Output the [X, Y] coordinate of the center of the cell containing the given text.  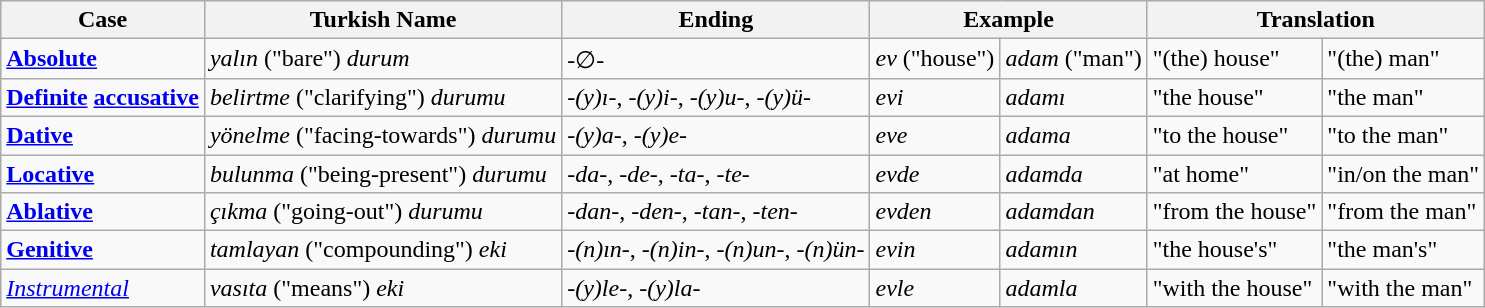
-dan-, -den-, -tan-, -ten- [716, 212]
"from the man" [1404, 212]
tamlayan ("compounding") eki [382, 250]
-da-, -de-, -ta-, -te- [716, 173]
evi [935, 97]
Absolute [103, 59]
çıkma ("going-out") durumu [382, 212]
Definite accusative [103, 97]
Example [1008, 20]
Turkish Name [382, 20]
evle [935, 288]
Genitive [103, 250]
"with the man" [1404, 288]
adamın [1074, 250]
adama [1074, 135]
"the house" [1234, 97]
Translation [1316, 20]
Dative [103, 135]
"the man's" [1404, 250]
bulunma ("being-present") durumu [382, 173]
Case [103, 20]
"in/on the man" [1404, 173]
evden [935, 212]
yalın ("bare") durum [382, 59]
ev ("house") [935, 59]
-(y)ı-, -(y)i-, -(y)u-, -(y)ü- [716, 97]
adamda [1074, 173]
eve [935, 135]
adamı [1074, 97]
"the man" [1404, 97]
adam ("man") [1074, 59]
yönelme ("facing-towards") durumu [382, 135]
vasıta ("means") eki [382, 288]
"at home" [1234, 173]
"(the) man" [1404, 59]
-(n)ın-, -(n)in-, -(n)un-, -(n)ün- [716, 250]
"from the house" [1234, 212]
Locative [103, 173]
adamdan [1074, 212]
-(y)a-, -(y)e- [716, 135]
"(the) house" [1234, 59]
adamla [1074, 288]
evde [935, 173]
Ending [716, 20]
"the house's" [1234, 250]
Ablative [103, 212]
-∅- [716, 59]
belirtme ("clarifying") durumu [382, 97]
"to the man" [1404, 135]
"to the house" [1234, 135]
-(y)le-, -(y)la- [716, 288]
"with the house" [1234, 288]
Instrumental [103, 288]
evin [935, 250]
